Find where the given text appears and provide that cell's center as [X, Y] coordinate. 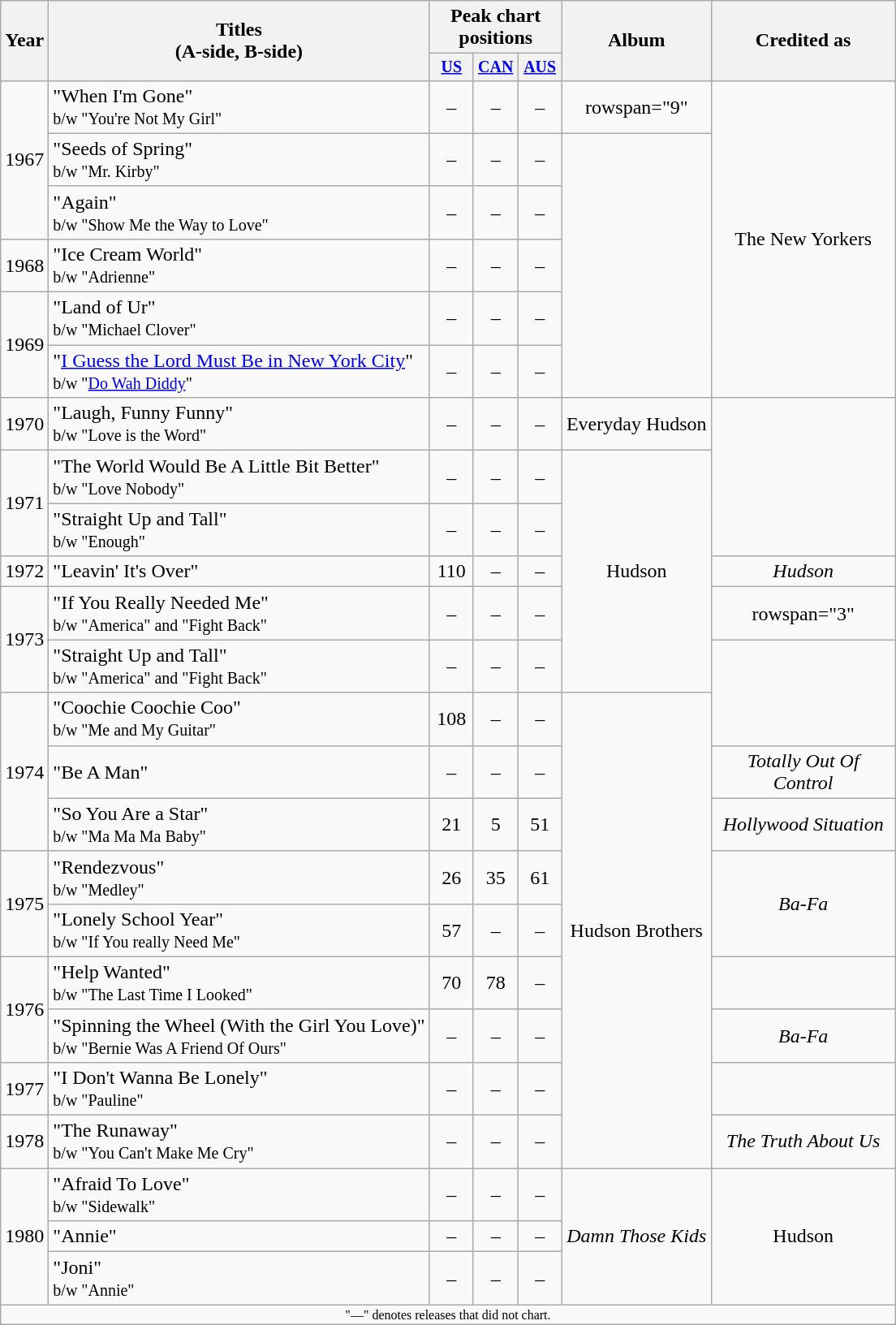
1975 [24, 904]
108 [451, 719]
35 [495, 877]
"Help Wanted"b/w "The Last Time I Looked" [239, 982]
1973 [24, 640]
110 [451, 572]
5 [495, 825]
1968 [24, 265]
"The Runaway"b/w "You Can't Make Me Cry" [239, 1142]
1978 [24, 1142]
"Ice Cream World"b/w "Adrienne" [239, 265]
"So You Are a Star"b/w "Ma Ma Ma Baby" [239, 825]
1974 [24, 771]
"The World Would Be A Little Bit Better"b/w "Love Nobody" [239, 477]
70 [451, 982]
Totally Out Of Control [803, 771]
Titles(A-side, B-side) [239, 41]
Hollywood Situation [803, 825]
"Joni"b/w "Annie" [239, 1278]
21 [451, 825]
1976 [24, 1009]
"I Don't Wanna Be Lonely"b/w "Pauline" [239, 1088]
"Rendezvous"b/w "Medley" [239, 877]
"Annie" [239, 1237]
Peak chart positions [495, 28]
51 [540, 825]
"Again"b/w "Show Me the Way to Love" [239, 213]
AUS [540, 67]
"Coochie Coochie Coo"b/w "Me and My Guitar" [239, 719]
1967 [24, 159]
"Straight Up and Tall"b/w "Enough" [239, 529]
The New Yorkers [803, 239]
1980 [24, 1237]
1970 [24, 424]
"Spinning the Wheel (With the Girl You Love)"b/w "Bernie Was A Friend Of Ours" [239, 1036]
"Leavin' It's Over" [239, 572]
"—" denotes releases that did not chart. [448, 1314]
1971 [24, 503]
Damn Those Kids [636, 1237]
Credited as [803, 41]
Album [636, 41]
1972 [24, 572]
rowspan="9" [636, 107]
"Land of Ur"b/w "Michael Clover" [239, 318]
1977 [24, 1088]
26 [451, 877]
"Afraid To Love"b/w "Sidewalk" [239, 1195]
The Truth About Us [803, 1142]
"Laugh, Funny Funny"b/w "Love is the Word" [239, 424]
78 [495, 982]
"Be A Man" [239, 771]
1969 [24, 345]
"I Guess the Lord Must Be in New York City"b/w "Do Wah Diddy" [239, 372]
"When I'm Gone"b/w "You're Not My Girl" [239, 107]
Year [24, 41]
"Straight Up and Tall"b/w "America" and "Fight Back" [239, 666]
Everyday Hudson [636, 424]
"Seeds of Spring"b/w "Mr. Kirby" [239, 159]
57 [451, 930]
CAN [495, 67]
US [451, 67]
"Lonely School Year"b/w "If You really Need Me" [239, 930]
"If You Really Needed Me"b/w "America" and "Fight Back" [239, 614]
61 [540, 877]
rowspan="3" [803, 614]
Hudson Brothers [636, 930]
